Return the (x, y) coordinate for the center point of the cell that contains the specified text.  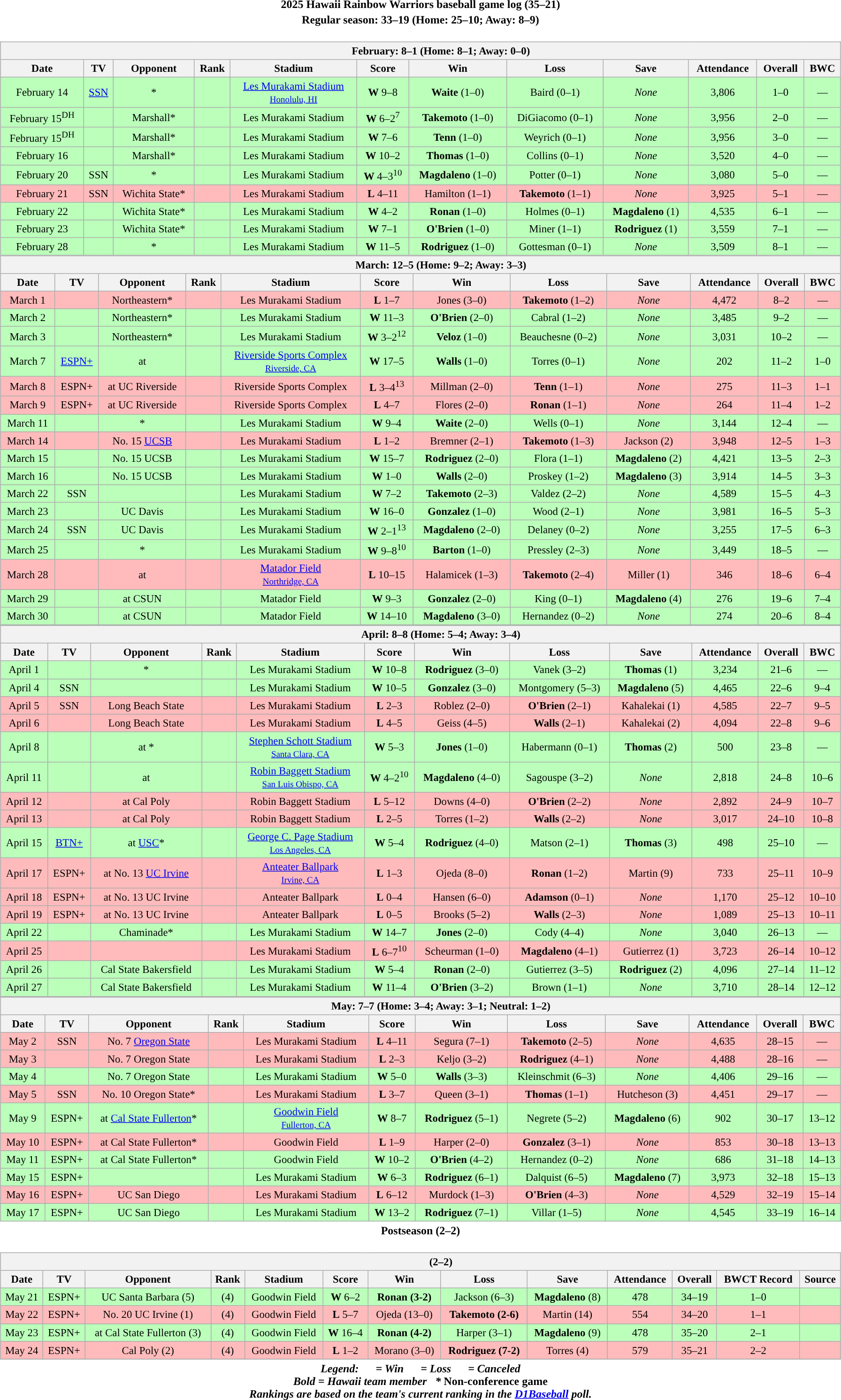
Gutierrez (3–5) (559, 970)
March 1 (28, 300)
3,981 (725, 511)
274 (725, 616)
2–3 (822, 458)
Millman (2–0) (462, 386)
Magdaleno (2) (649, 458)
Magdaleno (5) (651, 688)
February 16 (42, 156)
Hamilton (1–1) (458, 193)
3,255 (725, 530)
Brooks (5–2) (462, 915)
4,545 (723, 1213)
Rodriguez (3–0) (462, 670)
DiGiacomo (0–1) (555, 117)
11–4 (781, 405)
Kleinschmit (6–3) (557, 1076)
L 5–7 (345, 1315)
18–5 (781, 550)
34–20 (695, 1315)
March 15 (28, 458)
Downs (4–0) (462, 801)
Rodriguez (6–1) (462, 1177)
L 0–4 (390, 897)
Tenn (1–1) (558, 386)
Walls (2–3) (559, 915)
4,589 (725, 493)
W 9–4 (387, 423)
686 (723, 1160)
Harper (2–0) (462, 1142)
12–5 (781, 441)
26–13 (781, 933)
32–19 (780, 1195)
March 28 (28, 574)
Ojeda (13–0) (405, 1315)
Ronan (2–0) (462, 970)
Rodriguez (2–0) (462, 458)
3,973 (723, 1177)
Miller (1) (649, 574)
L 3–413 (387, 386)
Torres (0–1) (558, 361)
Takemoto (2–4) (558, 574)
Walls (2–1) (559, 723)
Waite (1–0) (458, 92)
March 8 (28, 386)
3–0 (780, 137)
April 1 (24, 670)
W 5–0 (392, 1076)
Vanek (3–2) (559, 670)
4,585 (725, 705)
8–4 (822, 616)
Magdaleno (4–0) (462, 777)
3–3 (822, 476)
Pressley (2–3) (558, 550)
1,089 (725, 915)
4,535 (723, 211)
O'Brien (2–2) (559, 801)
Martin (9) (651, 873)
3,520 (723, 156)
10–11 (822, 915)
2,818 (725, 777)
Montgomery (5–3) (559, 688)
April 26 (24, 970)
Waite (2–0) (462, 423)
27–14 (781, 970)
Rodriguez (4–1) (557, 1059)
Stephen Schott StadiumSanta Clara, CA (300, 747)
May 22 (22, 1315)
21–6 (781, 670)
Magdaleno (1) (646, 211)
L 0–5 (390, 915)
W 13–2 (392, 1213)
Scheurman (1–0) (462, 951)
15–5 (781, 493)
April: 8–8 (Home: 5–4; Away: 3–4) (420, 635)
April 4 (24, 688)
Source (820, 1279)
11–12 (822, 970)
8–2 (781, 300)
W 9–810 (387, 550)
Tenn (1–0) (458, 137)
L 3–7 (392, 1094)
Gonzalez (3–0) (462, 688)
March 11 (28, 423)
W 5–3 (390, 747)
579 (640, 1350)
Rodriguez (7–1) (462, 1213)
Thomas (2) (651, 747)
L 1–9 (392, 1142)
17–5 (781, 530)
W 4–210 (390, 777)
11–2 (781, 361)
W 1–0 (387, 476)
20–6 (781, 616)
February 22 (42, 211)
Rodriguez (1) (646, 229)
at * (146, 747)
15–13 (822, 1177)
at Cal State Fullerton (3) (148, 1332)
Torres (1–2) (462, 819)
L 6–12 (392, 1195)
Potter (0–1) (555, 175)
3,144 (725, 423)
10–7 (822, 801)
Delaney (0–2) (558, 530)
April 6 (24, 723)
4–3 (822, 493)
May 15 (23, 1177)
W 11–5 (383, 246)
March 25 (28, 550)
3,925 (723, 193)
BWCT Record (758, 1279)
No. 20 UC Irvine (1) (148, 1315)
7–4 (822, 599)
Queen (3–1) (462, 1094)
12–12 (822, 987)
33–19 (780, 1213)
9–5 (822, 705)
1–2 (822, 405)
19–6 (781, 599)
L 2–5 (390, 819)
Weyrich (0–1) (555, 137)
Valdez (2–2) (558, 493)
Ronan (1–0) (458, 211)
March 30 (28, 616)
Harper (3–1) (484, 1332)
Jones (1–0) (462, 747)
3,509 (723, 246)
4,096 (725, 970)
Riverside Sports ComplexRiverside, CA (291, 361)
Magdaleno (7) (648, 1177)
May 21 (22, 1297)
April 8 (24, 747)
February 14 (42, 92)
February: 8–1 (Home: 8–1; Away: 0–0) (420, 51)
W 7–1 (383, 229)
4,451 (723, 1094)
Takemoto (2–3) (462, 493)
5–3 (822, 511)
4,094 (725, 723)
14–5 (781, 476)
Flores (2–0) (462, 405)
8–1 (780, 246)
Segura (7–1) (462, 1041)
W 7–6 (383, 137)
April 25 (24, 951)
24–8 (781, 777)
Sagouspe (3–2) (559, 777)
Walls (2–0) (462, 476)
Jackson (2) (649, 441)
Gonzalez (3–1) (557, 1142)
April 15 (24, 843)
1,170 (725, 897)
6–3 (822, 530)
March 23 (28, 511)
30–18 (780, 1142)
Takemoto (2-6) (484, 1315)
W 4–310 (383, 175)
Walls (1–0) (462, 361)
W 6–3 (392, 1177)
Negrete (5–2) (557, 1118)
3,017 (725, 819)
May 16 (23, 1195)
Magdaleno (8) (568, 1297)
24–10 (781, 819)
554 (640, 1315)
Beauchesne (0–2) (558, 336)
March: 12–5 (Home: 9–2; Away: 3–3) (420, 265)
Ronan (3-2) (405, 1297)
202 (725, 361)
7–1 (780, 229)
L 1–7 (387, 300)
Gonzalez (2–0) (462, 599)
Magdaleno (4) (649, 599)
4,472 (725, 300)
28–16 (780, 1059)
Rodriguez (5–1) (462, 1118)
28–15 (780, 1041)
March 14 (28, 441)
Kahalekai (2) (651, 723)
25–13 (781, 915)
2–0 (780, 117)
May 11 (23, 1160)
W 4–2 (383, 211)
May 17 (23, 1213)
Habermann (0–1) (559, 747)
UC Santa Barbara (5) (148, 1297)
Wells (0–1) (558, 423)
W 9–8 (383, 92)
4,406 (723, 1076)
May: 7–7 (Home: 3–4; Away: 3–1; Neutral: 1–2) (420, 1006)
2–2 (758, 1350)
April 22 (24, 933)
Magdaleno (3–0) (462, 616)
Magdaleno (4–1) (559, 951)
Goodwin FieldFullerton, CA (306, 1118)
13–5 (781, 458)
Takemoto (2–5) (557, 1041)
22–7 (781, 705)
May 10 (23, 1142)
W 16–0 (387, 511)
Anteater BallparkIrvine, CA (300, 873)
Thomas (1–1) (557, 1094)
BTN+ (69, 843)
32–18 (780, 1177)
Chaminade* (146, 933)
Morano (3–0) (405, 1350)
W 7–2 (387, 493)
W 14–7 (390, 933)
W 10–5 (390, 688)
Takemoto (1–1) (555, 193)
L 10–15 (387, 574)
March 16 (28, 476)
35–20 (695, 1332)
May 24 (22, 1350)
May 9 (23, 1118)
Cal Poly (2) (148, 1350)
No. 10 Oregon State* (148, 1094)
14–13 (822, 1160)
Villar (1–5) (557, 1213)
May 3 (23, 1059)
10–8 (822, 819)
Miner (1–1) (555, 229)
W 14–10 (387, 616)
Barton (1–0) (462, 550)
Bremner (2–1) (462, 441)
April 11 (24, 777)
February 23 (42, 229)
Veloz (1–0) (462, 336)
March 3 (28, 336)
4,421 (725, 458)
W 10–8 (390, 670)
3,031 (725, 336)
10–2 (781, 336)
Walls (3–3) (462, 1076)
May 5 (23, 1094)
W 9–3 (387, 599)
Ojeda (8–0) (462, 873)
3,234 (725, 670)
W 2–113 (387, 530)
Rodriguez (7-2) (484, 1350)
3,485 (725, 318)
O'Brien (4–2) (462, 1160)
Murdock (1–3) (462, 1195)
4,529 (723, 1195)
3,449 (725, 550)
Flora (1–1) (558, 458)
Proskey (1–2) (558, 476)
W 6–27 (383, 117)
Walls (2–2) (559, 819)
Magdaleno (2–0) (462, 530)
498 (725, 843)
March 29 (28, 599)
11–3 (781, 386)
O'Brien (1–0) (458, 229)
Gonzalez (1–0) (462, 511)
13–13 (822, 1142)
3,040 (725, 933)
Takemoto (1–3) (558, 441)
6–4 (822, 574)
Magdaleno (6) (648, 1118)
Hutcheson (3) (648, 1094)
April 27 (24, 987)
L 4–5 (390, 723)
Takemoto (1–0) (458, 117)
16–5 (781, 511)
3,710 (725, 987)
9–2 (781, 318)
276 (725, 599)
3,806 (723, 92)
King (0–1) (558, 599)
Hansen (6–0) (462, 897)
W 6–2 (345, 1297)
April 18 (24, 897)
29–16 (780, 1076)
March 7 (28, 361)
Geiss (4–5) (462, 723)
April 12 (24, 801)
Keljo (3–2) (462, 1059)
4,465 (725, 688)
Thomas (1) (651, 670)
Torres (4) (568, 1350)
O'Brien (3–2) (462, 987)
W 15–7 (387, 458)
853 (723, 1142)
2,892 (725, 801)
22–8 (781, 723)
9–4 (822, 688)
March 2 (28, 318)
Rodriguez (2) (651, 970)
10–10 (822, 897)
31–18 (780, 1160)
May 23 (22, 1332)
Roblez (2–0) (462, 705)
George C. Page StadiumLos Angeles, CA (300, 843)
18–6 (781, 574)
264 (725, 405)
Jackson (6–3) (484, 1297)
L 5–12 (390, 801)
L 6–710 (390, 951)
25–10 (781, 843)
Thomas (3) (651, 843)
23–8 (781, 747)
Ronan (4-2) (405, 1332)
Rodriguez (1–0) (458, 246)
3,723 (725, 951)
10–6 (822, 777)
March 9 (28, 405)
29–17 (780, 1094)
Cody (4–4) (559, 933)
500 (725, 747)
L 4–7 (387, 405)
5–0 (780, 175)
3,559 (723, 229)
Takemoto (1–2) (558, 300)
W 3–212 (387, 336)
W 16–4 (345, 1332)
(2–2) (420, 1262)
3,914 (725, 476)
Magdaleno (1–0) (458, 175)
April 17 (24, 873)
April 5 (24, 705)
April 19 (24, 915)
24–9 (781, 801)
4–0 (780, 156)
Gutierrez (1) (651, 951)
12–4 (781, 423)
May 4 (23, 1076)
L 1–3 (390, 873)
W 11–4 (390, 987)
Cabral (1–2) (558, 318)
902 (723, 1118)
February 20 (42, 175)
Ronan (1–2) (559, 873)
4,635 (723, 1041)
March 24 (28, 530)
O'Brien (4–3) (557, 1195)
Brown (1–1) (559, 987)
28–14 (781, 987)
13–12 (822, 1118)
O'Brien (2–1) (559, 705)
30–17 (780, 1118)
Robin Baggett StadiumSan Luis Obispo, CA (300, 777)
Matson (2–1) (559, 843)
April 13 (24, 819)
10–12 (822, 951)
9–6 (822, 723)
February 21 (42, 193)
733 (725, 873)
16–14 (822, 1213)
25–11 (781, 873)
W 17–5 (387, 361)
4,488 (723, 1059)
Dalquist (6–5) (557, 1177)
Martin (14) (568, 1315)
1–3 (822, 441)
Les Murakami StadiumHonolulu, HI (293, 92)
O'Brien (2–0) (462, 318)
35–21 (695, 1350)
26–14 (781, 951)
Baird (0–1) (555, 92)
346 (725, 574)
Wood (2–1) (558, 511)
W 11–3 (387, 318)
275 (725, 386)
3,948 (725, 441)
Collins (0–1) (555, 156)
February 28 (42, 246)
Ronan (1–1) (558, 405)
at USC* (146, 843)
2–1 (758, 1332)
March 22 (28, 493)
Magdaleno (3) (649, 476)
Magdaleno (9) (568, 1332)
22–6 (781, 688)
Rodriguez (4–0) (462, 843)
Jones (2–0) (462, 933)
Matador FieldNorthridge, CA (291, 574)
5–1 (780, 193)
Jones (3–0) (462, 300)
Adamson (0–1) (559, 897)
Halamicek (1–3) (462, 574)
34–19 (695, 1297)
Thomas (1–0) (458, 156)
6–1 (780, 211)
Kahalekai (1) (651, 705)
3,080 (723, 175)
25–12 (781, 897)
W 8–7 (392, 1118)
10–9 (822, 873)
Gottesman (0–1) (555, 246)
15–14 (822, 1195)
May 2 (23, 1041)
Holmes (0–1) (555, 211)
